Return the [x, y] coordinate for the center point of the cell that contains the specified text.  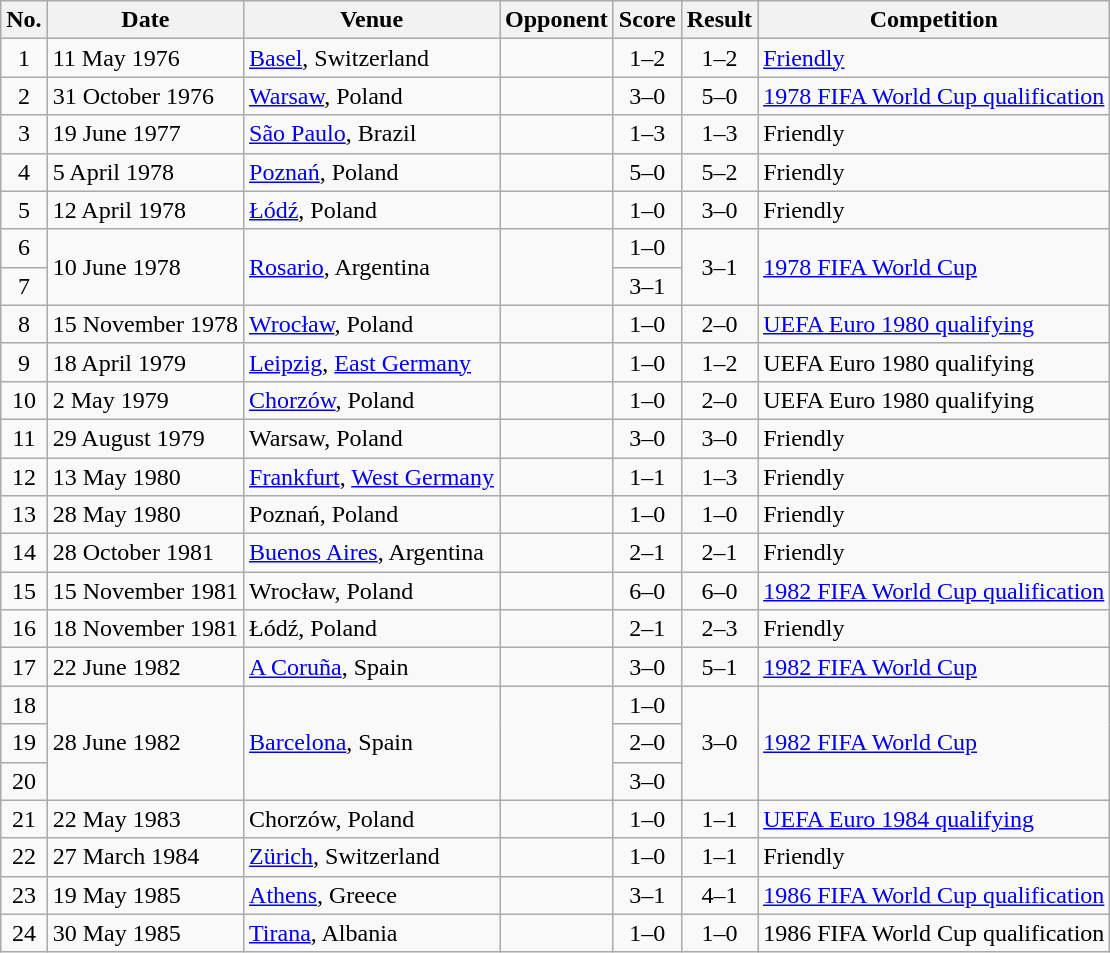
Score [647, 20]
Barcelona, Spain [372, 743]
Tirana, Albania [372, 933]
Opponent [557, 20]
10 June 1978 [145, 267]
23 [24, 895]
13 [24, 515]
16 [24, 629]
22 June 1982 [145, 667]
28 May 1980 [145, 515]
27 March 1984 [145, 857]
5–1 [719, 667]
15 [24, 591]
4–1 [719, 895]
22 [24, 857]
15 November 1978 [145, 324]
9 [24, 362]
19 May 1985 [145, 895]
15 November 1981 [145, 591]
Zürich, Switzerland [372, 857]
19 [24, 743]
18 April 1979 [145, 362]
A Coruña, Spain [372, 667]
18 November 1981 [145, 629]
UEFA Euro 1984 qualifying [934, 819]
No. [24, 20]
6 [24, 248]
1978 FIFA World Cup [934, 267]
Basel, Switzerland [372, 58]
4 [24, 172]
12 [24, 477]
1982 FIFA World Cup qualification [934, 591]
8 [24, 324]
30 May 1985 [145, 933]
21 [24, 819]
5 [24, 210]
Rosario, Argentina [372, 267]
1978 FIFA World Cup qualification [934, 96]
19 June 1977 [145, 134]
28 June 1982 [145, 743]
2 May 1979 [145, 400]
Athens, Greece [372, 895]
29 August 1979 [145, 438]
22 May 1983 [145, 819]
Date [145, 20]
28 October 1981 [145, 553]
3 [24, 134]
14 [24, 553]
13 May 1980 [145, 477]
31 October 1976 [145, 96]
2–3 [719, 629]
5–2 [719, 172]
11 [24, 438]
20 [24, 781]
Venue [372, 20]
7 [24, 286]
Leipzig, East Germany [372, 362]
12 April 1978 [145, 210]
Buenos Aires, Argentina [372, 553]
Result [719, 20]
17 [24, 667]
Frankfurt, West Germany [372, 477]
2 [24, 96]
Competition [934, 20]
11 May 1976 [145, 58]
1 [24, 58]
18 [24, 705]
São Paulo, Brazil [372, 134]
24 [24, 933]
10 [24, 400]
5 April 1978 [145, 172]
